Return the [X, Y] coordinate for the center point of the cell that contains the specified text.  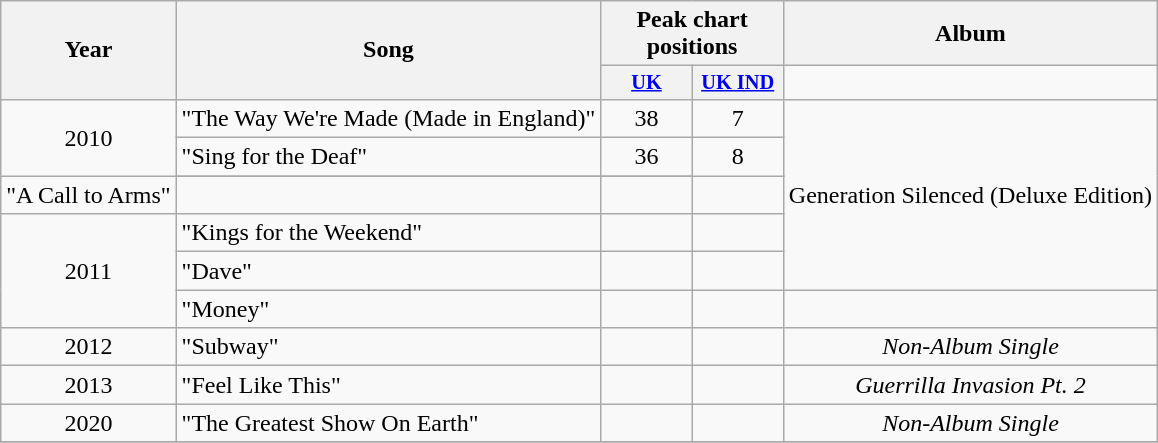
"Sing for the Deaf" [388, 157]
"Dave" [388, 271]
8 [738, 157]
UK IND [738, 83]
"Subway" [388, 347]
"Money" [388, 309]
"Feel Like This" [388, 385]
2013 [88, 385]
Song [388, 50]
38 [646, 118]
2020 [88, 423]
Year [88, 50]
2012 [88, 347]
2010 [88, 137]
Album [970, 34]
36 [646, 157]
"The Way We're Made (Made in England)" [388, 118]
"The Greatest Show On Earth" [388, 423]
"Kings for the Weekend" [388, 233]
7 [738, 118]
Generation Silenced (Deluxe Edition) [970, 194]
UK [646, 83]
"A Call to Arms" [88, 195]
2011 [88, 271]
Guerrilla Invasion Pt. 2 [970, 385]
Peak chart positions [692, 34]
